Capture the cell that displays the provided text and extract its (X, Y) central coordinate. 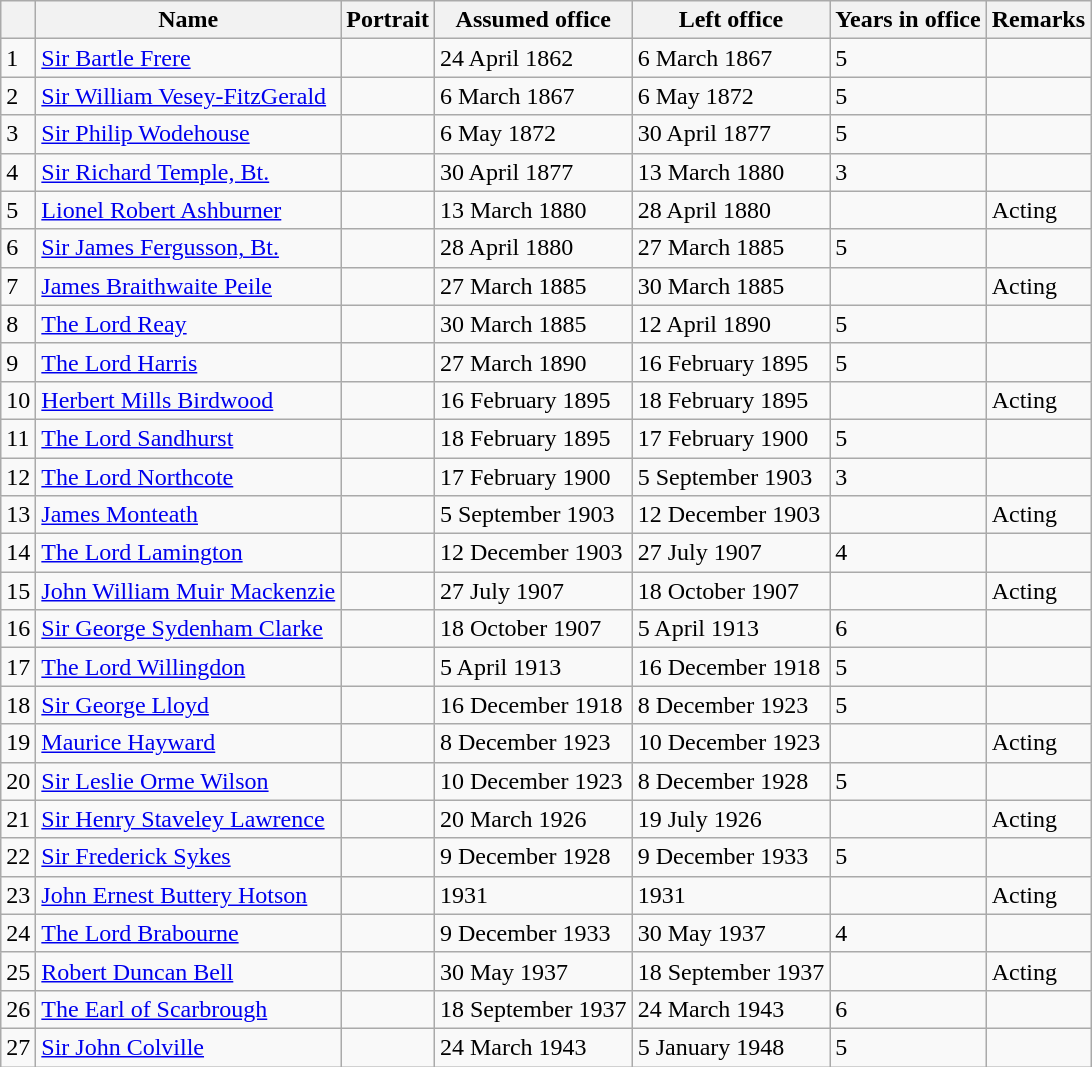
16 (18, 629)
18 (18, 705)
Sir George Sydenham Clarke (188, 629)
25 (18, 971)
26 (18, 1009)
Sir George Lloyd (188, 705)
5 January 1948 (731, 1047)
Sir Philip Wodehouse (188, 134)
The Lord Sandhurst (188, 438)
Portrait (388, 20)
21 (18, 819)
Sir Richard Temple, Bt. (188, 172)
Herbert Mills Birdwood (188, 400)
24 (18, 933)
James Braithwaite Peile (188, 286)
9 (18, 362)
13 (18, 515)
Name (188, 20)
12 (18, 477)
The Earl of Scarbrough (188, 1009)
The Lord Reay (188, 324)
20 (18, 781)
The Lord Brabourne (188, 933)
19 (18, 743)
1 (18, 58)
Assumed office (533, 20)
Maurice Hayward (188, 743)
14 (18, 553)
22 (18, 857)
11 (18, 438)
Sir John Colville (188, 1047)
John Ernest Buttery Hotson (188, 895)
Sir James Fergusson, Bt. (188, 248)
The Lord Northcote (188, 477)
The Lord Lamington (188, 553)
19 July 1926 (731, 819)
James Monteath (188, 515)
Robert Duncan Bell (188, 971)
Years in office (908, 20)
17 (18, 667)
10 (18, 400)
Sir Bartle Frere (188, 58)
Left office (731, 20)
John William Muir Mackenzie (188, 591)
Sir Leslie Orme Wilson (188, 781)
Lionel Robert Ashburner (188, 210)
Remarks (1038, 20)
20 March 1926 (533, 819)
8 December 1928 (731, 781)
8 (18, 324)
Sir Frederick Sykes (188, 857)
27 (18, 1047)
Sir Henry Staveley Lawrence (188, 819)
The Lord Willingdon (188, 667)
23 (18, 895)
15 (18, 591)
The Lord Harris (188, 362)
24 April 1862 (533, 58)
27 March 1890 (533, 362)
2 (18, 96)
12 April 1890 (731, 324)
7 (18, 286)
9 December 1928 (533, 857)
Sir William Vesey-FitzGerald (188, 96)
